Return the (X, Y) coordinate for the center point of the cell that contains the specified text.  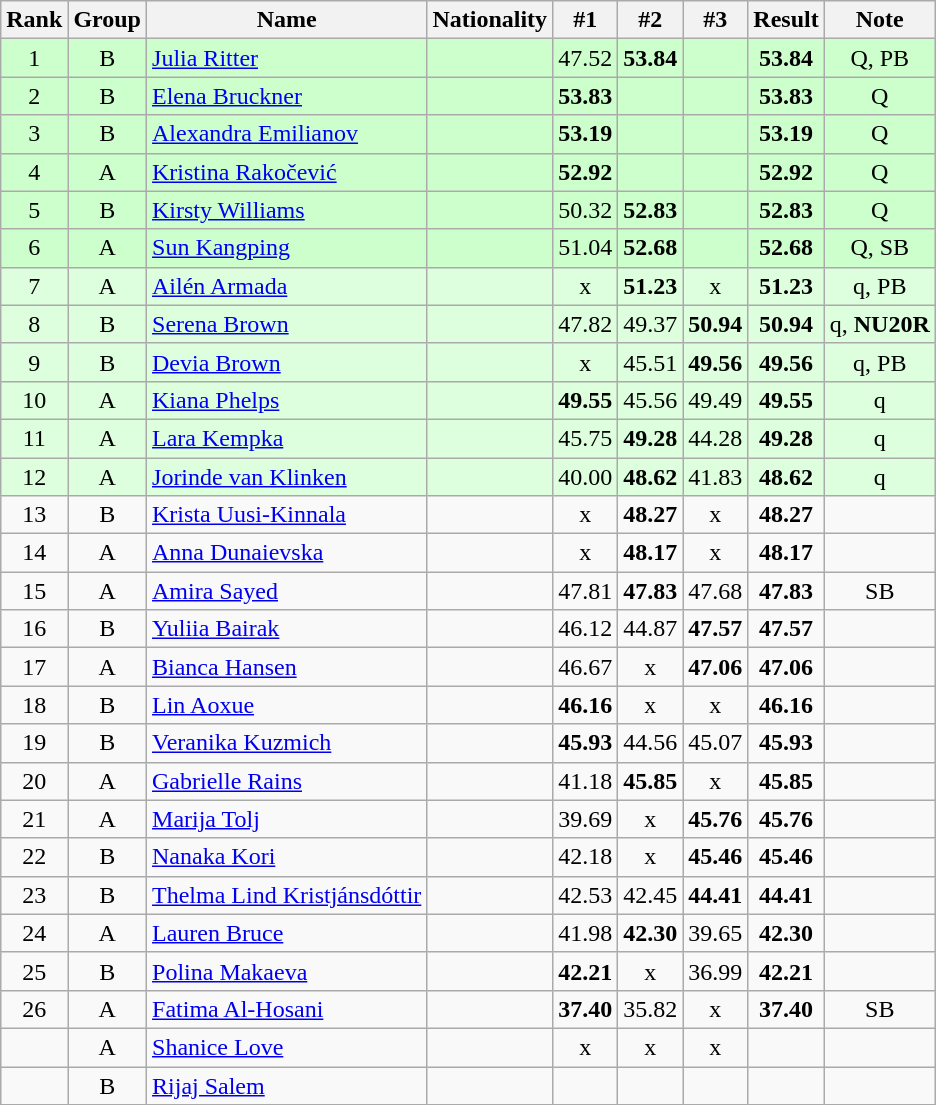
42.45 (650, 895)
#3 (716, 20)
Shanice Love (287, 1047)
18 (34, 705)
Lara Kempka (287, 438)
7 (34, 286)
Kirsty Williams (287, 210)
36.99 (716, 971)
Name (287, 20)
q, NU20R (880, 324)
44.28 (716, 438)
47.52 (586, 58)
40.00 (586, 477)
Note (880, 20)
8 (34, 324)
Elena Bruckner (287, 96)
21 (34, 819)
49.37 (650, 324)
Julia Ritter (287, 58)
46.12 (586, 629)
Rijaj Salem (287, 1085)
42.53 (586, 895)
47.82 (586, 324)
41.18 (586, 781)
Anna Dunaievska (287, 553)
49.49 (716, 400)
Marija Tolj (287, 819)
Veranika Kuzmich (287, 743)
4 (34, 172)
Thelma Lind Kristjánsdóttir (287, 895)
Bianca Hansen (287, 667)
45.56 (650, 400)
39.69 (586, 819)
Alexandra Emilianov (287, 134)
Sun Kangping (287, 248)
10 (34, 400)
Q, PB (880, 58)
Yuliia Bairak (287, 629)
Group (108, 20)
35.82 (650, 1009)
Serena Brown (287, 324)
Q, SB (880, 248)
Kiana Phelps (287, 400)
20 (34, 781)
50.32 (586, 210)
6 (34, 248)
41.83 (716, 477)
Kristina Rakočević (287, 172)
3 (34, 134)
11 (34, 438)
24 (34, 933)
25 (34, 971)
39.65 (716, 933)
Nationality (490, 20)
47.68 (716, 591)
45.51 (650, 362)
23 (34, 895)
13 (34, 515)
#2 (650, 20)
51.04 (586, 248)
1 (34, 58)
44.56 (650, 743)
Polina Makaeva (287, 971)
Lauren Bruce (287, 933)
Krista Uusi-Kinnala (287, 515)
14 (34, 553)
Rank (34, 20)
Jorinde van Klinken (287, 477)
22 (34, 857)
41.98 (586, 933)
Amira Sayed (287, 591)
Ailén Armada (287, 286)
Gabrielle Rains (287, 781)
45.07 (716, 743)
19 (34, 743)
44.87 (650, 629)
Devia Brown (287, 362)
46.67 (586, 667)
45.75 (586, 438)
2 (34, 96)
Lin Aoxue (287, 705)
42.18 (586, 857)
15 (34, 591)
12 (34, 477)
Result (786, 20)
16 (34, 629)
9 (34, 362)
26 (34, 1009)
#1 (586, 20)
5 (34, 210)
17 (34, 667)
47.81 (586, 591)
Fatima Al-Hosani (287, 1009)
Nanaka Kori (287, 857)
